Find where the given text appears and provide that cell's center as (X, Y) coordinate. 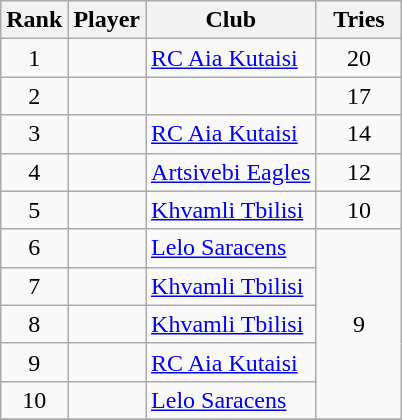
Rank (34, 20)
8 (34, 324)
20 (359, 58)
14 (359, 134)
2 (34, 96)
Tries (359, 20)
Artsivebi Eagles (231, 172)
17 (359, 96)
Club (231, 20)
7 (34, 286)
4 (34, 172)
3 (34, 134)
5 (34, 210)
Player (107, 20)
6 (34, 248)
12 (359, 172)
1 (34, 58)
